Search for the cell housing the specified text and yield its (x, y) center coordinate. 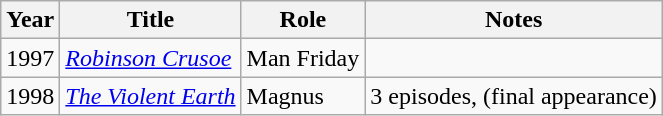
Robinson Crusoe (150, 58)
3 episodes, (final appearance) (514, 96)
Man Friday (303, 58)
The Violent Earth (150, 96)
1998 (30, 96)
Title (150, 20)
1997 (30, 58)
Notes (514, 20)
Role (303, 20)
Year (30, 20)
Magnus (303, 96)
